Provide the (x, y) coordinate of the cell's center where the given text is located.  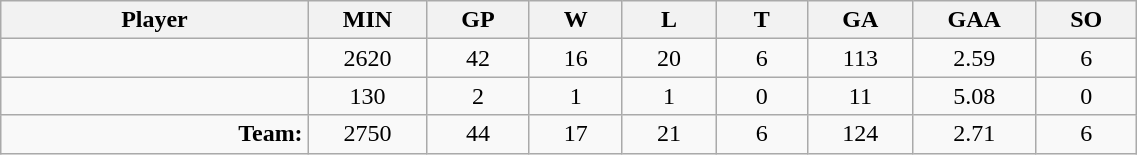
11 (860, 96)
2620 (368, 58)
L (668, 20)
130 (368, 96)
2750 (368, 134)
44 (478, 134)
5.08 (974, 96)
2.59 (974, 58)
Team: (154, 134)
SO (1086, 20)
T (762, 20)
Player (154, 20)
2 (478, 96)
GAA (974, 20)
17 (576, 134)
16 (576, 58)
MIN (368, 20)
21 (668, 134)
20 (668, 58)
GP (478, 20)
124 (860, 134)
2.71 (974, 134)
42 (478, 58)
GA (860, 20)
W (576, 20)
113 (860, 58)
